Scan for the cell matching the given text and deliver its (x, y) coordinate at center. 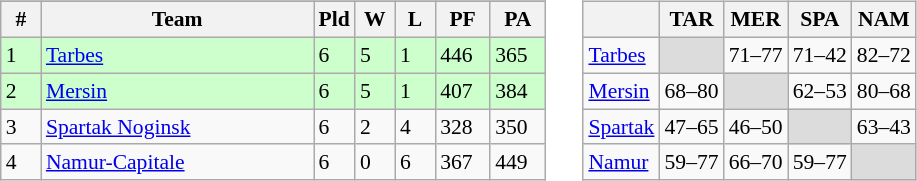
PF (462, 20)
63–43 (884, 127)
Namur-Capitale (178, 162)
66–70 (756, 162)
46–50 (756, 127)
350 (518, 127)
Spartak Noginsk (178, 127)
L (415, 20)
W (375, 20)
407 (462, 91)
80–68 (884, 91)
71–77 (756, 55)
367 (462, 162)
384 (518, 91)
MER (756, 20)
328 (462, 127)
62–53 (820, 91)
Team (178, 20)
0 (375, 162)
PA (518, 20)
Pld (334, 20)
68–80 (691, 91)
NAM (884, 20)
446 (462, 55)
365 (518, 55)
Namur (621, 162)
TAR (691, 20)
# (21, 20)
71–42 (820, 55)
82–72 (884, 55)
3 (21, 127)
449 (518, 162)
SPA (820, 20)
47–65 (691, 127)
Spartak (621, 127)
